Capture the cell that displays the provided text and extract its (x, y) central coordinate. 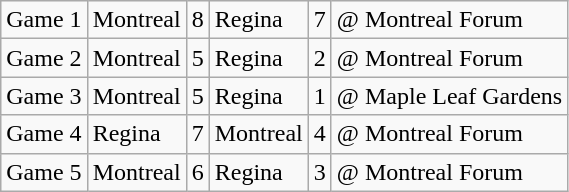
1 (320, 96)
6 (198, 172)
@ Maple Leaf Gardens (449, 96)
Game 5 (44, 172)
Game 2 (44, 58)
Game 4 (44, 134)
2 (320, 58)
Game 3 (44, 96)
Game 1 (44, 20)
4 (320, 134)
8 (198, 20)
3 (320, 172)
